Locate the cell with the specified text and output its [X, Y] center coordinate. 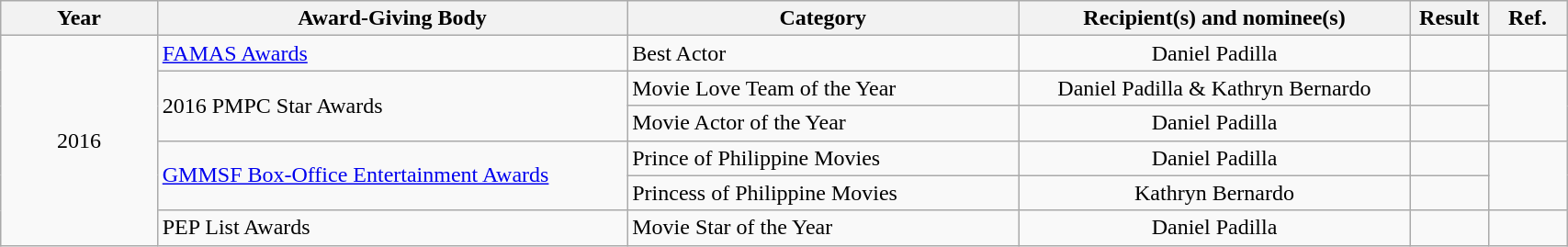
Movie Star of the Year [823, 228]
Result [1450, 18]
Movie Actor of the Year [823, 123]
Year [79, 18]
Ref. [1527, 18]
Category [823, 18]
Recipient(s) and nominee(s) [1214, 18]
Movie Love Team of the Year [823, 88]
FAMAS Awards [391, 53]
2016 PMPC Star Awards [391, 106]
Award-Giving Body [391, 18]
2016 [79, 140]
Daniel Padilla & Kathryn Bernardo [1214, 88]
Princess of Philippine Movies [823, 193]
GMMSF Box-Office Entertainment Awards [391, 175]
Prince of Philippine Movies [823, 158]
Kathryn Bernardo [1214, 193]
Best Actor [823, 53]
PEP List Awards [391, 228]
